Find where the given text appears and provide that cell's center as [X, Y] coordinate. 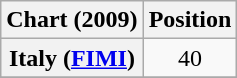
Italy (FIMI) [72, 58]
Position [190, 20]
Chart (2009) [72, 20]
40 [190, 58]
